Pinpoint the cell where the given text exists, returning its (x, y) midpoint coordinate. 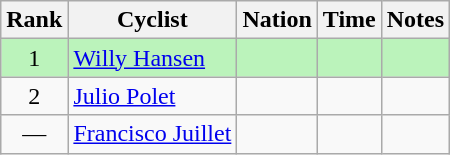
1 (34, 58)
Cyclist (152, 20)
— (34, 134)
Time (349, 20)
2 (34, 96)
Francisco Juillet (152, 134)
Rank (34, 20)
Notes (415, 20)
Willy Hansen (152, 58)
Julio Polet (152, 96)
Nation (277, 20)
